Detect which cell encompasses the target text, then output its [x, y] center coordinate. 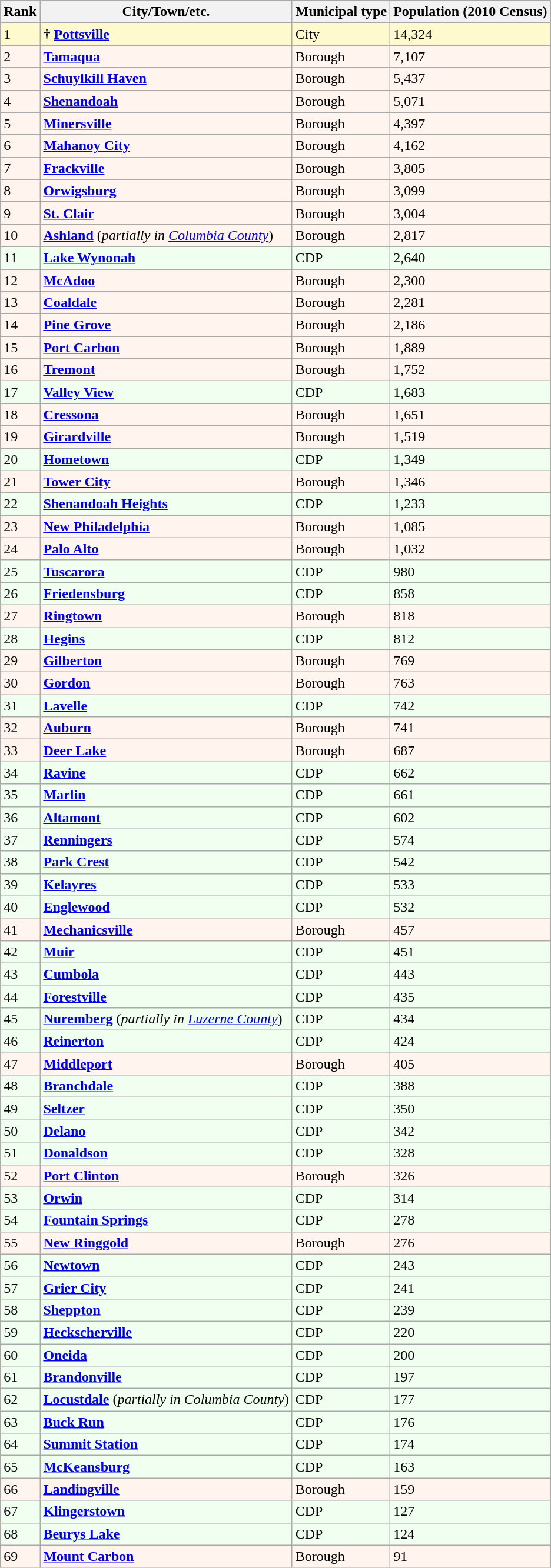
68 [20, 1534]
61 [20, 1377]
2,300 [470, 281]
Lavelle [166, 706]
Hegins [166, 638]
Palo Alto [166, 549]
Mechanicsville [166, 929]
1,651 [470, 415]
241 [470, 1287]
40 [20, 907]
Middleport [166, 1064]
1 [20, 34]
Summit Station [166, 1444]
451 [470, 952]
Auburn [166, 728]
602 [470, 818]
67 [20, 1512]
350 [470, 1109]
Renningers [166, 840]
22 [20, 504]
Altamont [166, 818]
36 [20, 818]
14,324 [470, 34]
174 [470, 1444]
33 [20, 750]
Port Clinton [166, 1176]
11 [20, 258]
Ringtown [166, 616]
388 [470, 1086]
Nuremberg (partially in Luzerne County) [166, 1019]
35 [20, 795]
Donaldson [166, 1153]
980 [470, 571]
91 [470, 1556]
Deer Lake [166, 750]
176 [470, 1422]
Rank [20, 12]
Frackville [166, 168]
2,640 [470, 258]
† Pottsville [166, 34]
574 [470, 840]
38 [20, 862]
28 [20, 638]
Municipal type [341, 12]
Ravine [166, 773]
Gordon [166, 683]
7,107 [470, 56]
18 [20, 415]
1,346 [470, 482]
742 [470, 706]
1,519 [470, 437]
City/Town/etc. [166, 12]
661 [470, 795]
3,004 [470, 213]
24 [20, 549]
Park Crest [166, 862]
159 [470, 1489]
29 [20, 661]
5,071 [470, 101]
Oneida [166, 1355]
Marlin [166, 795]
58 [20, 1310]
64 [20, 1444]
687 [470, 750]
Forestville [166, 997]
30 [20, 683]
39 [20, 885]
Mahanoy City [166, 146]
9 [20, 213]
Grier City [166, 1287]
Heckscherville [166, 1332]
276 [470, 1243]
62 [20, 1400]
New Ringgold [166, 1243]
32 [20, 728]
Mount Carbon [166, 1556]
Locustdale (partially in Columbia County) [166, 1400]
220 [470, 1332]
Tower City [166, 482]
47 [20, 1064]
1,233 [470, 504]
858 [470, 593]
177 [470, 1400]
533 [470, 885]
Sheppton [166, 1310]
818 [470, 616]
Beurys Lake [166, 1534]
443 [470, 974]
31 [20, 706]
27 [20, 616]
12 [20, 281]
812 [470, 638]
127 [470, 1512]
Newtown [166, 1265]
200 [470, 1355]
34 [20, 773]
Delano [166, 1131]
10 [20, 235]
7 [20, 168]
McKeansburg [166, 1467]
Tamaqua [166, 56]
Ashland (partially in Columbia County) [166, 235]
1,032 [470, 549]
Schuylkill Haven [166, 79]
McAdoo [166, 281]
763 [470, 683]
City [341, 34]
Port Carbon [166, 348]
1,889 [470, 348]
Valley View [166, 392]
43 [20, 974]
1,085 [470, 526]
434 [470, 1019]
37 [20, 840]
25 [20, 571]
Kelayres [166, 885]
1,752 [470, 370]
Buck Run [166, 1422]
Shenandoah [166, 101]
Population (2010 Census) [470, 12]
51 [20, 1153]
3,805 [470, 168]
326 [470, 1176]
457 [470, 929]
Friedensburg [166, 593]
2,817 [470, 235]
4,397 [470, 124]
435 [470, 997]
55 [20, 1243]
44 [20, 997]
4 [20, 101]
14 [20, 325]
8 [20, 191]
46 [20, 1042]
542 [470, 862]
Brandonville [166, 1377]
2,186 [470, 325]
20 [20, 459]
Cumbola [166, 974]
Reinerton [166, 1042]
2 [20, 56]
45 [20, 1019]
Lake Wynonah [166, 258]
59 [20, 1332]
Tremont [166, 370]
41 [20, 929]
6 [20, 146]
Cressona [166, 415]
Englewood [166, 907]
Gilberton [166, 661]
424 [470, 1042]
50 [20, 1131]
17 [20, 392]
Coaldale [166, 303]
66 [20, 1489]
49 [20, 1109]
1,683 [470, 392]
314 [470, 1198]
342 [470, 1131]
4,162 [470, 146]
Fountain Springs [166, 1220]
60 [20, 1355]
3,099 [470, 191]
15 [20, 348]
63 [20, 1422]
278 [470, 1220]
56 [20, 1265]
124 [470, 1534]
769 [470, 661]
69 [20, 1556]
13 [20, 303]
5 [20, 124]
23 [20, 526]
Seltzer [166, 1109]
57 [20, 1287]
65 [20, 1467]
197 [470, 1377]
239 [470, 1310]
21 [20, 482]
Muir [166, 952]
1,349 [470, 459]
Shenandoah Heights [166, 504]
48 [20, 1086]
2,281 [470, 303]
3 [20, 79]
Tuscarora [166, 571]
New Philadelphia [166, 526]
Hometown [166, 459]
405 [470, 1064]
Girardville [166, 437]
Branchdale [166, 1086]
53 [20, 1198]
Klingerstown [166, 1512]
741 [470, 728]
328 [470, 1153]
52 [20, 1176]
42 [20, 952]
Pine Grove [166, 325]
532 [470, 907]
163 [470, 1467]
Landingville [166, 1489]
16 [20, 370]
Orwigsburg [166, 191]
5,437 [470, 79]
Orwin [166, 1198]
St. Clair [166, 213]
662 [470, 773]
26 [20, 593]
243 [470, 1265]
54 [20, 1220]
19 [20, 437]
Minersville [166, 124]
